Search for the cell housing the specified text and yield its [X, Y] center coordinate. 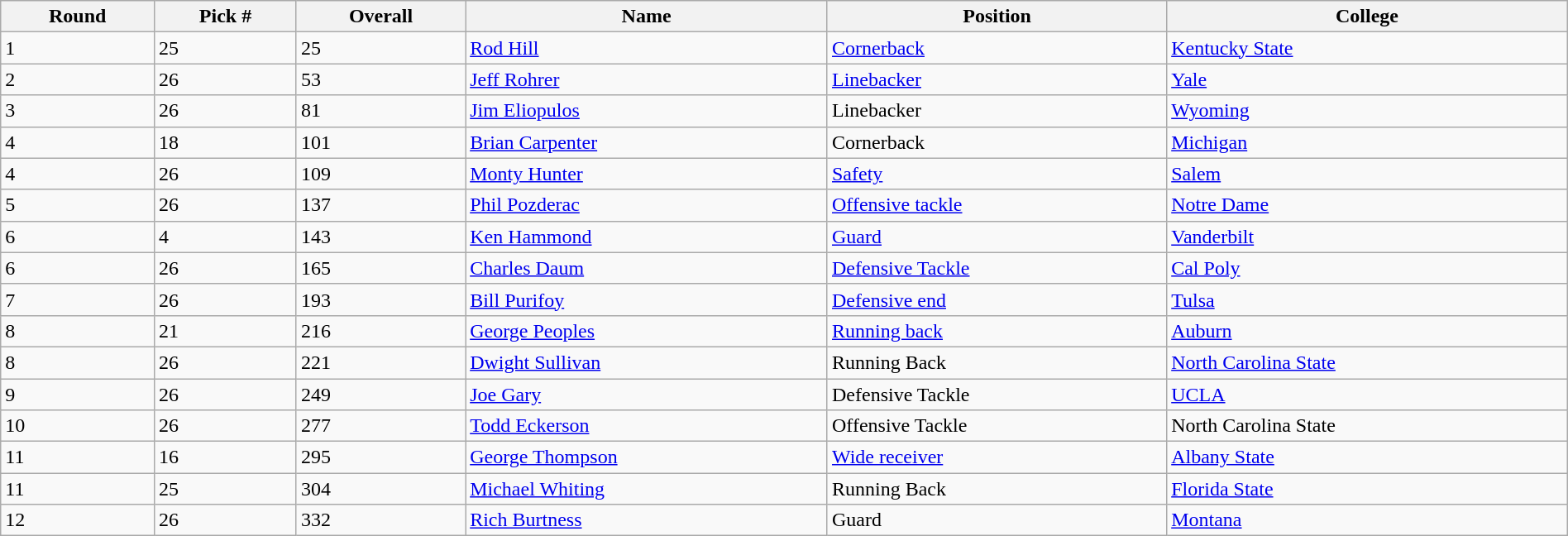
Brian Carpenter [647, 142]
Tulsa [1368, 299]
53 [380, 79]
Monty Hunter [647, 174]
Position [997, 17]
Defensive end [997, 299]
137 [380, 205]
221 [380, 362]
332 [380, 520]
1 [78, 48]
Offensive Tackle [997, 426]
193 [380, 299]
143 [380, 237]
Ken Hammond [647, 237]
Round [78, 17]
Overall [380, 17]
216 [380, 331]
Offensive tackle [997, 205]
UCLA [1368, 395]
7 [78, 299]
Florida State [1368, 489]
Name [647, 17]
College [1368, 17]
Yale [1368, 79]
21 [226, 331]
Jim Eliopulos [647, 111]
Wide receiver [997, 457]
Notre Dame [1368, 205]
295 [380, 457]
10 [78, 426]
249 [380, 395]
Jeff Rohrer [647, 79]
304 [380, 489]
16 [226, 457]
Safety [997, 174]
Phil Pozderac [647, 205]
109 [380, 174]
Charles Daum [647, 268]
18 [226, 142]
Dwight Sullivan [647, 362]
9 [78, 395]
5 [78, 205]
George Peoples [647, 331]
Kentucky State [1368, 48]
Montana [1368, 520]
Cal Poly [1368, 268]
Todd Eckerson [647, 426]
101 [380, 142]
2 [78, 79]
12 [78, 520]
Salem [1368, 174]
Running back [997, 331]
Joe Gary [647, 395]
Rich Burtness [647, 520]
Albany State [1368, 457]
Rod Hill [647, 48]
George Thompson [647, 457]
Bill Purifoy [647, 299]
Michael Whiting [647, 489]
3 [78, 111]
165 [380, 268]
Wyoming [1368, 111]
Auburn [1368, 331]
Michigan [1368, 142]
Vanderbilt [1368, 237]
Pick # [226, 17]
81 [380, 111]
277 [380, 426]
